Determine the (X, Y) coordinate at the center of the cell enclosing the given text.  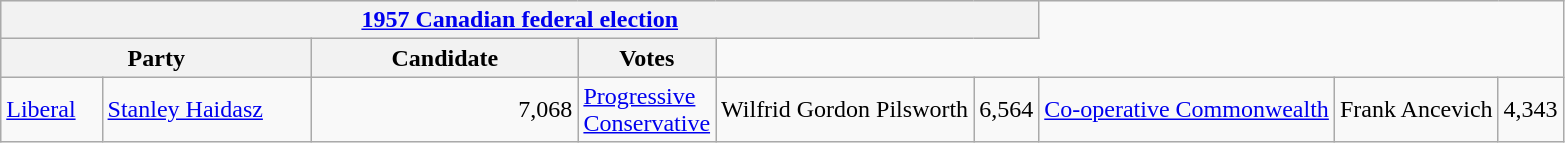
1957 Canadian federal election (520, 20)
Co-operative Commonwealth (1187, 110)
Party (156, 58)
Wilfrid Gordon Pilsworth (845, 110)
Frank Ancevich (1416, 110)
Candidate (445, 58)
Stanley Haidasz (207, 110)
Votes (647, 58)
4,343 (1530, 110)
Progressive Conservative (647, 110)
Liberal (52, 110)
6,564 (1006, 110)
7,068 (445, 110)
